Extract the (X, Y) coordinate from the center of the cell holding the provided text.  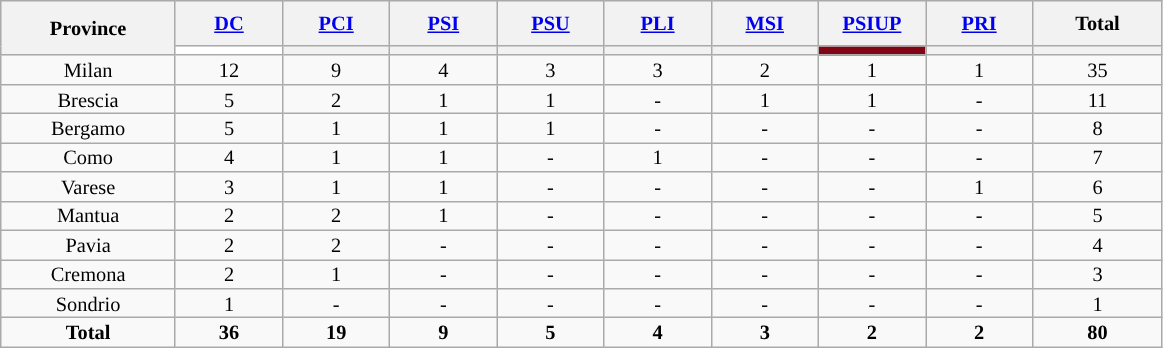
PCI (336, 22)
Milan (88, 70)
PSI (444, 22)
7 (1098, 156)
Varese (88, 186)
11 (1098, 98)
12 (228, 70)
Cremona (88, 274)
Brescia (88, 98)
Sondrio (88, 302)
Province (88, 28)
Bergamo (88, 128)
Como (88, 156)
Mantua (88, 216)
19 (336, 332)
MSI (764, 22)
PSIUP (872, 22)
Pavia (88, 244)
PSU (550, 22)
8 (1098, 128)
PRI (980, 22)
PLI (658, 22)
36 (228, 332)
35 (1098, 70)
80 (1098, 332)
DC (228, 22)
6 (1098, 186)
